From the cell containing the given text, extract its center point as [x, y] coordinate. 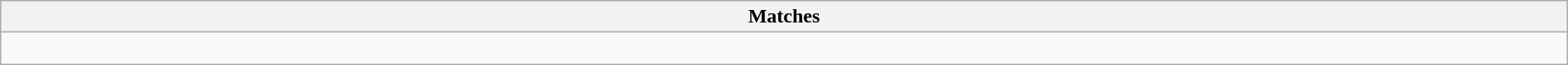
Matches [784, 17]
